Find where the given text appears and provide that cell's center as (x, y) coordinate. 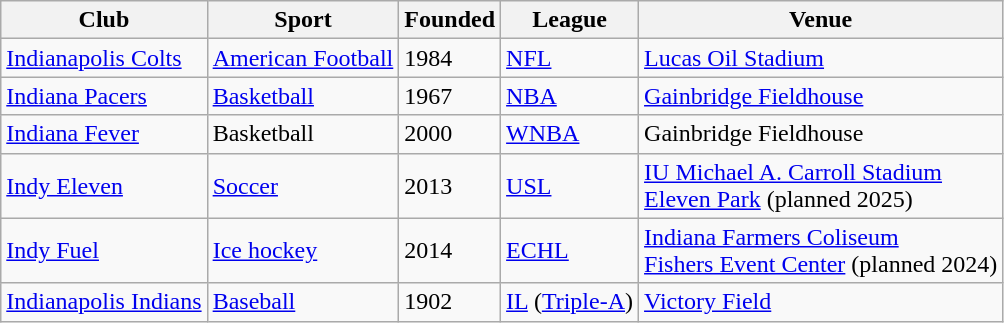
Venue (821, 20)
1984 (450, 58)
Lucas Oil Stadium (821, 58)
WNBA (570, 134)
Indiana Fever (104, 134)
USL (570, 186)
Club (104, 20)
Indy Eleven (104, 186)
Founded (450, 20)
Indianapolis Colts (104, 58)
Indiana Farmers ColiseumFishers Event Center (planned 2024) (821, 250)
Ice hockey (303, 250)
2014 (450, 250)
Indy Fuel (104, 250)
ECHL (570, 250)
NFL (570, 58)
League (570, 20)
Baseball (303, 302)
Indianapolis Indians (104, 302)
2000 (450, 134)
1967 (450, 96)
IU Michael A. Carroll StadiumEleven Park (planned 2025) (821, 186)
American Football (303, 58)
Sport (303, 20)
Soccer (303, 186)
NBA (570, 96)
IL (Triple-A) (570, 302)
2013 (450, 186)
Victory Field (821, 302)
Indiana Pacers (104, 96)
1902 (450, 302)
